Provide the [X, Y] coordinate of the cell's center where the given text is located.  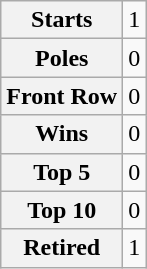
Top 5 [62, 172]
Starts [62, 20]
Front Row [62, 96]
Poles [62, 58]
Retired [62, 248]
Top 10 [62, 210]
Wins [62, 134]
